Search for the cell housing the specified text and yield its (x, y) center coordinate. 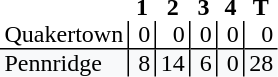
28 (261, 63)
6 (204, 63)
8 (142, 63)
Pennridge (64, 63)
Quakertown (64, 35)
14 (172, 63)
